Scan for the cell matching the given text and deliver its (x, y) coordinate at center. 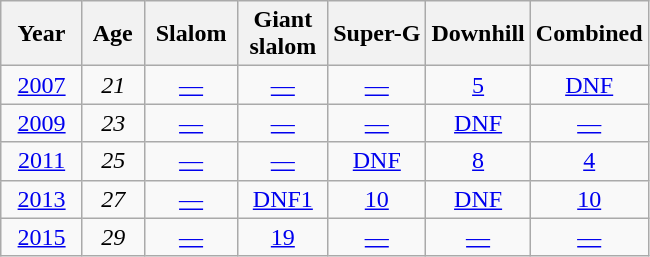
2007 (42, 85)
27 (113, 199)
4 (589, 161)
2009 (42, 123)
5 (478, 85)
8 (478, 161)
2011 (42, 161)
23 (113, 123)
Super-G (377, 34)
Age (113, 34)
Giant slalom (283, 34)
Downhill (478, 34)
2013 (42, 199)
21 (113, 85)
DNF1 (283, 199)
2015 (42, 237)
19 (283, 237)
25 (113, 161)
Combined (589, 34)
Slalom (191, 34)
29 (113, 237)
Year (42, 34)
